From the cell containing the given text, extract its center point as [x, y] coordinate. 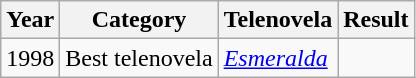
Best telenovela [139, 58]
1998 [30, 58]
Year [30, 20]
Result [376, 20]
Esmeralda [278, 58]
Category [139, 20]
Telenovela [278, 20]
